Return (X, Y) of the center of cell containing provided text 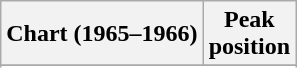
Chart (1965–1966) (102, 34)
Peak position (249, 34)
